Detect which cell encompasses the target text, then output its (X, Y) center coordinate. 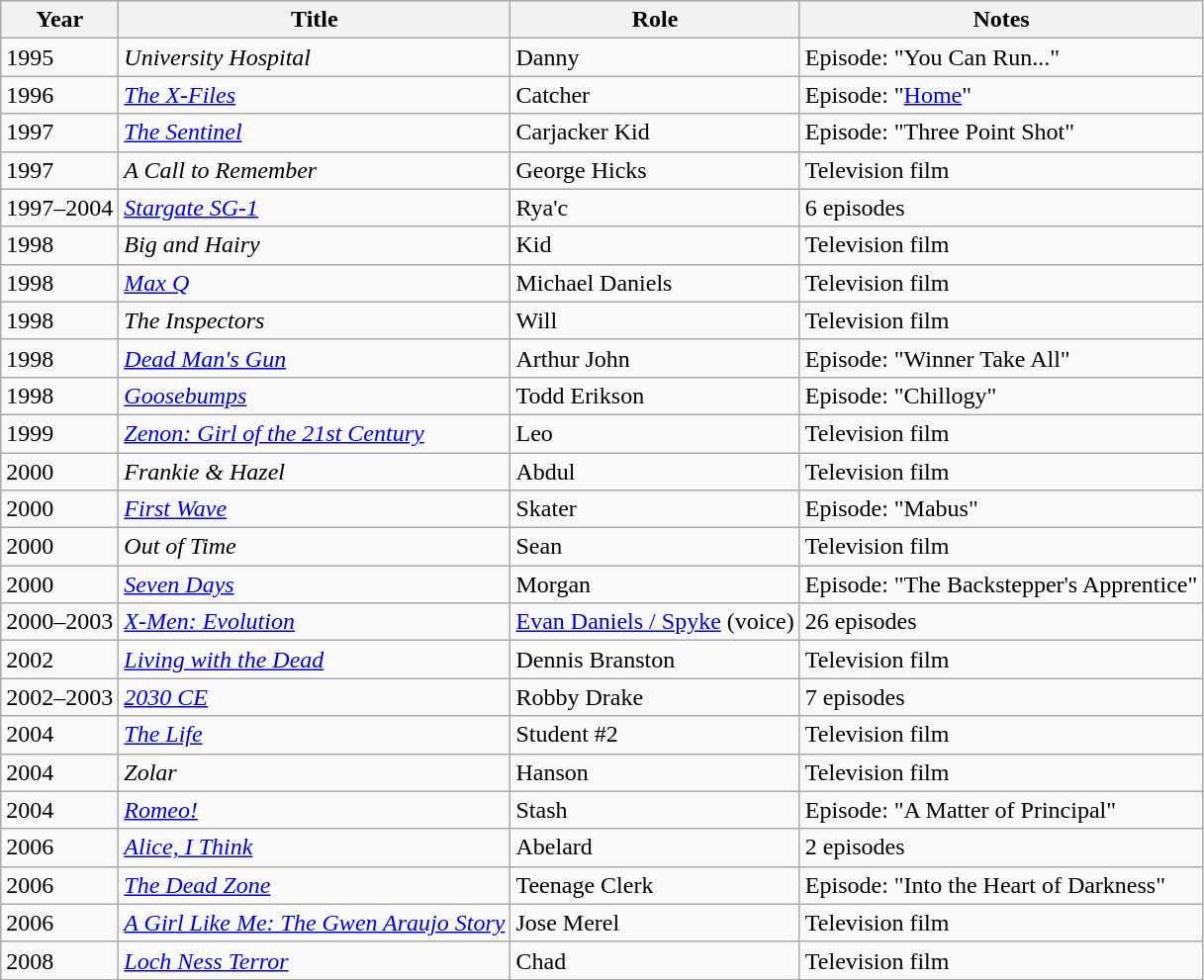
Year (59, 20)
Episode: "The Backstepper's Apprentice" (1001, 584)
Zolar (315, 772)
Will (655, 320)
Evan Daniels / Spyke (voice) (655, 622)
Sean (655, 547)
1997–2004 (59, 208)
George Hicks (655, 170)
Episode: "Home" (1001, 95)
Jose Merel (655, 923)
2002–2003 (59, 697)
Stash (655, 810)
Todd Erikson (655, 396)
Teenage Clerk (655, 885)
Episode: "Mabus" (1001, 509)
A Call to Remember (315, 170)
Kid (655, 245)
The Dead Zone (315, 885)
7 episodes (1001, 697)
A Girl Like Me: The Gwen Araujo Story (315, 923)
Episode: "Into the Heart of Darkness" (1001, 885)
26 episodes (1001, 622)
Catcher (655, 95)
1995 (59, 57)
Frankie & Hazel (315, 472)
Alice, I Think (315, 847)
2002 (59, 660)
Michael Daniels (655, 283)
Student #2 (655, 735)
2030 CE (315, 697)
Loch Ness Terror (315, 960)
Goosebumps (315, 396)
Leo (655, 433)
Skater (655, 509)
The Life (315, 735)
Abdul (655, 472)
Big and Hairy (315, 245)
2 episodes (1001, 847)
Zenon: Girl of the 21st Century (315, 433)
University Hospital (315, 57)
Max Q (315, 283)
Out of Time (315, 547)
6 episodes (1001, 208)
X-Men: Evolution (315, 622)
1996 (59, 95)
2008 (59, 960)
Abelard (655, 847)
Dennis Branston (655, 660)
The X-Files (315, 95)
The Inspectors (315, 320)
2000–2003 (59, 622)
Title (315, 20)
Morgan (655, 584)
Danny (655, 57)
First Wave (315, 509)
Chad (655, 960)
Living with the Dead (315, 660)
Dead Man's Gun (315, 358)
1999 (59, 433)
Rya'c (655, 208)
Romeo! (315, 810)
Role (655, 20)
Carjacker Kid (655, 133)
Stargate SG-1 (315, 208)
Episode: "Three Point Shot" (1001, 133)
Episode: "Winner Take All" (1001, 358)
Notes (1001, 20)
Episode: "Chillogy" (1001, 396)
Robby Drake (655, 697)
Episode: "A Matter of Principal" (1001, 810)
The Sentinel (315, 133)
Arthur John (655, 358)
Episode: "You Can Run..." (1001, 57)
Seven Days (315, 584)
Hanson (655, 772)
